Extract the (X, Y) coordinate from the center of the cell holding the provided text.  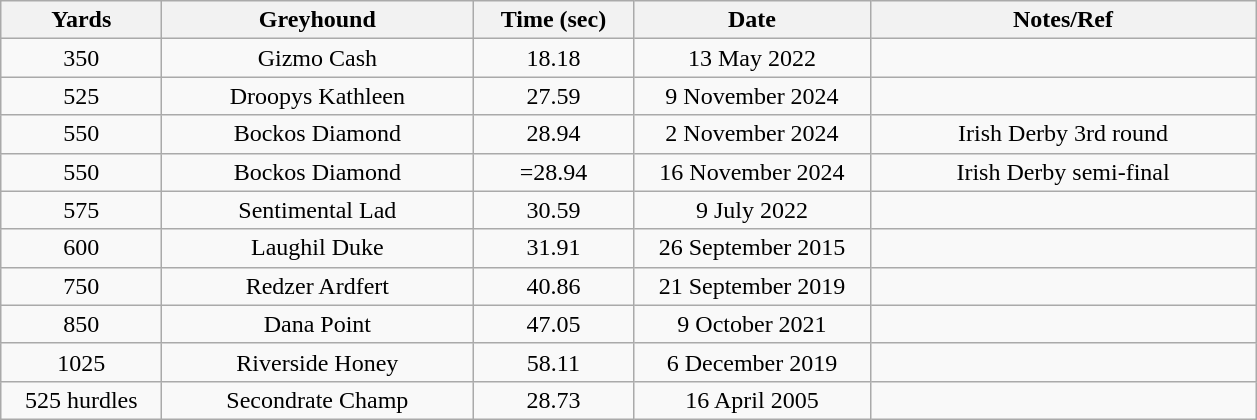
21 September 2019 (752, 286)
Yards (82, 20)
Gizmo Cash (318, 58)
16 November 2024 (752, 172)
Dana Point (318, 324)
Sentimental Lad (318, 210)
Laughil Duke (318, 248)
525 (82, 96)
18.18 (554, 58)
Riverside Honey (318, 362)
27.59 (554, 96)
31.91 (554, 248)
40.86 (554, 286)
13 May 2022 (752, 58)
600 (82, 248)
28.94 (554, 134)
=28.94 (554, 172)
Date (752, 20)
750 (82, 286)
6 December 2019 (752, 362)
850 (82, 324)
Secondrate Champ (318, 400)
Droopys Kathleen (318, 96)
525 hurdles (82, 400)
Irish Derby semi-final (1063, 172)
Irish Derby 3rd round (1063, 134)
9 November 2024 (752, 96)
26 September 2015 (752, 248)
575 (82, 210)
Redzer Ardfert (318, 286)
9 July 2022 (752, 210)
16 April 2005 (752, 400)
58.11 (554, 362)
Greyhound (318, 20)
47.05 (554, 324)
30.59 (554, 210)
28.73 (554, 400)
2 November 2024 (752, 134)
9 October 2021 (752, 324)
Time (sec) (554, 20)
Notes/Ref (1063, 20)
1025 (82, 362)
350 (82, 58)
